Output the [X, Y] coordinate of the center of the cell containing the given text.  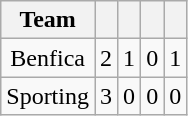
Team [48, 20]
3 [106, 96]
Benfica [48, 58]
2 [106, 58]
Sporting [48, 96]
